Determine the (x, y) coordinate at the center of the cell enclosing the given text.  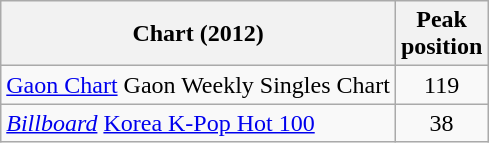
119 (441, 85)
Billboard Korea K-Pop Hot 100 (198, 123)
Chart (2012) (198, 34)
38 (441, 123)
Gaon Chart Gaon Weekly Singles Chart (198, 85)
Peakposition (441, 34)
